Scan for the cell matching the given text and deliver its (x, y) coordinate at center. 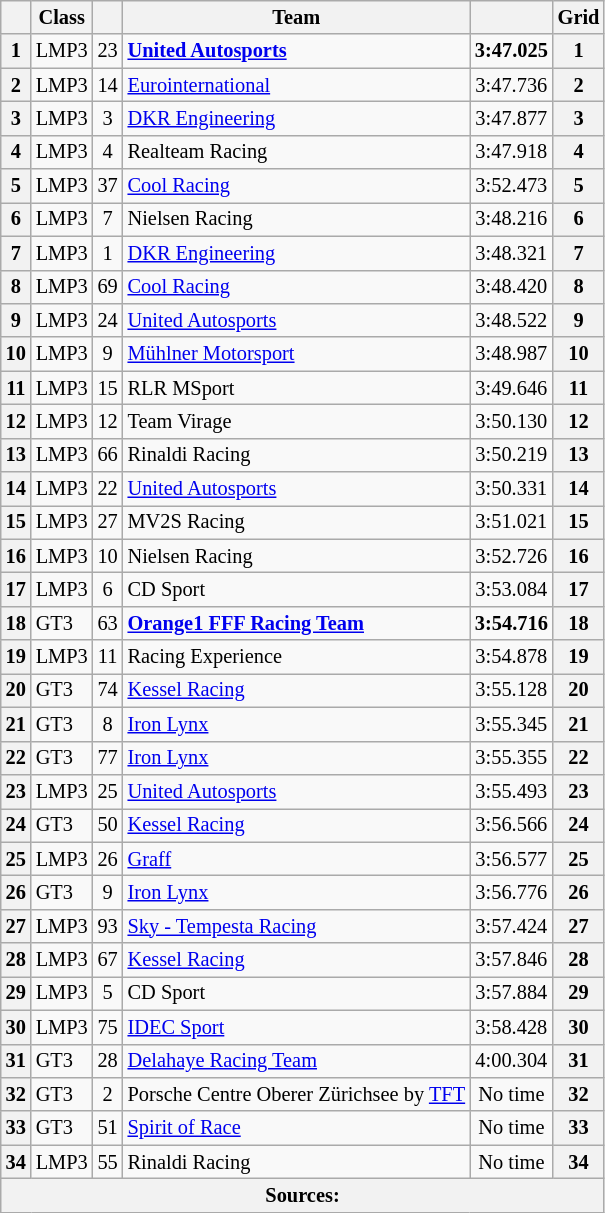
75 (108, 1027)
3:55.355 (512, 758)
3:51.021 (512, 522)
3:55.345 (512, 724)
3:47.918 (512, 152)
50 (108, 825)
Spirit of Race (296, 1128)
Team Virage (296, 421)
3:48.522 (512, 320)
3:56.566 (512, 825)
Sky - Tempesta Racing (296, 926)
37 (108, 186)
3:53.084 (512, 589)
Porsche Centre Oberer Zürichsee by TFT (296, 1094)
67 (108, 960)
3:47.736 (512, 85)
4:00.304 (512, 1061)
69 (108, 287)
74 (108, 690)
3:48.321 (512, 253)
3:57.424 (512, 926)
Grid (579, 17)
Realteam Racing (296, 152)
3:47.877 (512, 118)
3:50.130 (512, 421)
3:54.878 (512, 657)
Class (62, 17)
3:52.726 (512, 556)
3:55.493 (512, 791)
3:48.216 (512, 219)
3:52.473 (512, 186)
3:50.219 (512, 455)
63 (108, 623)
3:50.331 (512, 489)
Graff (296, 859)
66 (108, 455)
93 (108, 926)
3:57.884 (512, 993)
3:48.987 (512, 354)
3:56.577 (512, 859)
3:55.128 (512, 690)
Sources: (303, 1195)
3:49.646 (512, 388)
3:57.846 (512, 960)
77 (108, 758)
Orange1 FFF Racing Team (296, 623)
Mühlner Motorsport (296, 354)
3:47.025 (512, 51)
55 (108, 1162)
Team (296, 17)
Delahaye Racing Team (296, 1061)
Racing Experience (296, 657)
IDEC Sport (296, 1027)
51 (108, 1128)
3:48.420 (512, 287)
3:54.716 (512, 623)
3:58.428 (512, 1027)
Eurointernational (296, 85)
MV2S Racing (296, 522)
RLR MSport (296, 388)
3:56.776 (512, 892)
